For the text-containing cell, return its midpoint in [X, Y] coordinate format. 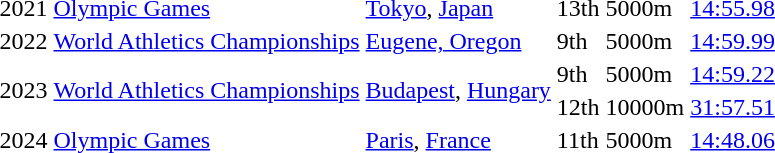
12th [578, 107]
Eugene, Oregon [458, 41]
Budapest, Hungary [458, 90]
10000m [645, 107]
